Scan for the cell matching the given text and deliver its [x, y] coordinate at center. 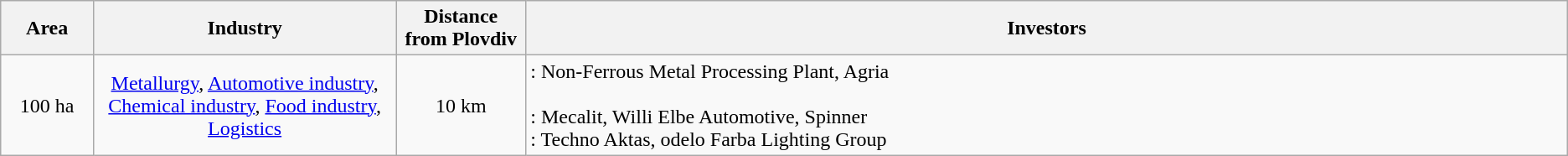
100 ha [47, 106]
Area [47, 29]
Industry [245, 29]
Investors [1047, 29]
Metallurgy, Automotive industry, Chemical industry, Food industry, Logistics [245, 106]
10 km [461, 106]
Distance from Plovdiv [461, 29]
: Non-Ferrous Metal Processing Plant, Agria: Mecalit, Willi Elbe Automotive, Spinner : Techno Aktas, odelo Farba Lighting Group [1047, 106]
